Pinpoint the cell where the given text exists, returning its [x, y] midpoint coordinate. 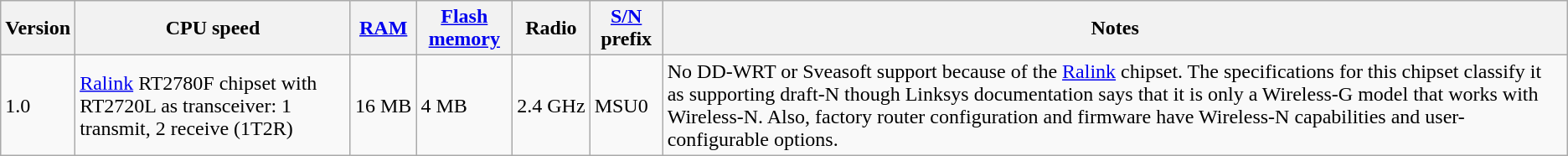
Version [39, 29]
Flash memory [464, 29]
S/N prefix [627, 29]
2.4 GHz [551, 106]
Radio [551, 29]
4 MB [464, 106]
16 MB [383, 106]
CPU speed [213, 29]
MSU0 [627, 106]
Ralink RT2780F chipset with RT2720L as transceiver: 1 transmit, 2 receive (1T2R) [213, 106]
1.0 [39, 106]
RAM [383, 29]
Notes [1115, 29]
